Locate the cell with the specified text and output its [X, Y] center coordinate. 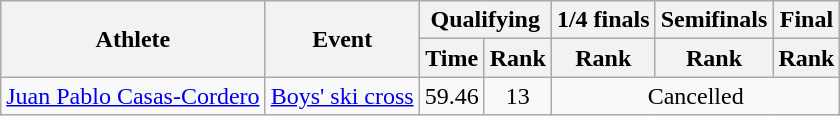
Athlete [133, 39]
Semifinals [714, 20]
Cancelled [696, 96]
Boys' ski cross [342, 96]
Time [452, 58]
1/4 finals [603, 20]
Qualifying [485, 20]
59.46 [452, 96]
Final [806, 20]
Juan Pablo Casas-Cordero [133, 96]
13 [518, 96]
Event [342, 39]
